Determine the (X, Y) coordinate at the center of the cell enclosing the given text.  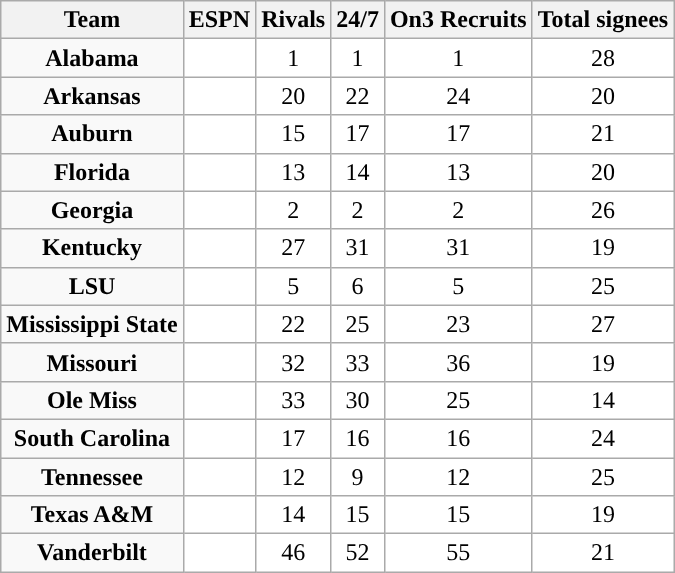
ESPN (219, 20)
Auburn (92, 134)
6 (358, 286)
52 (358, 553)
30 (358, 400)
23 (458, 324)
Kentucky (92, 248)
Vanderbilt (92, 553)
LSU (92, 286)
28 (603, 58)
Tennessee (92, 477)
Ole Miss (92, 400)
9 (358, 477)
Mississippi State (92, 324)
46 (294, 553)
Team (92, 20)
24/7 (358, 20)
Georgia (92, 210)
36 (458, 362)
Total signees (603, 20)
26 (603, 210)
Arkansas (92, 96)
Alabama (92, 58)
Florida (92, 172)
Rivals (294, 20)
South Carolina (92, 438)
55 (458, 553)
On3 Recruits (458, 20)
Texas A&M (92, 515)
Missouri (92, 362)
32 (294, 362)
